Return (X, Y) of the center of cell containing provided text 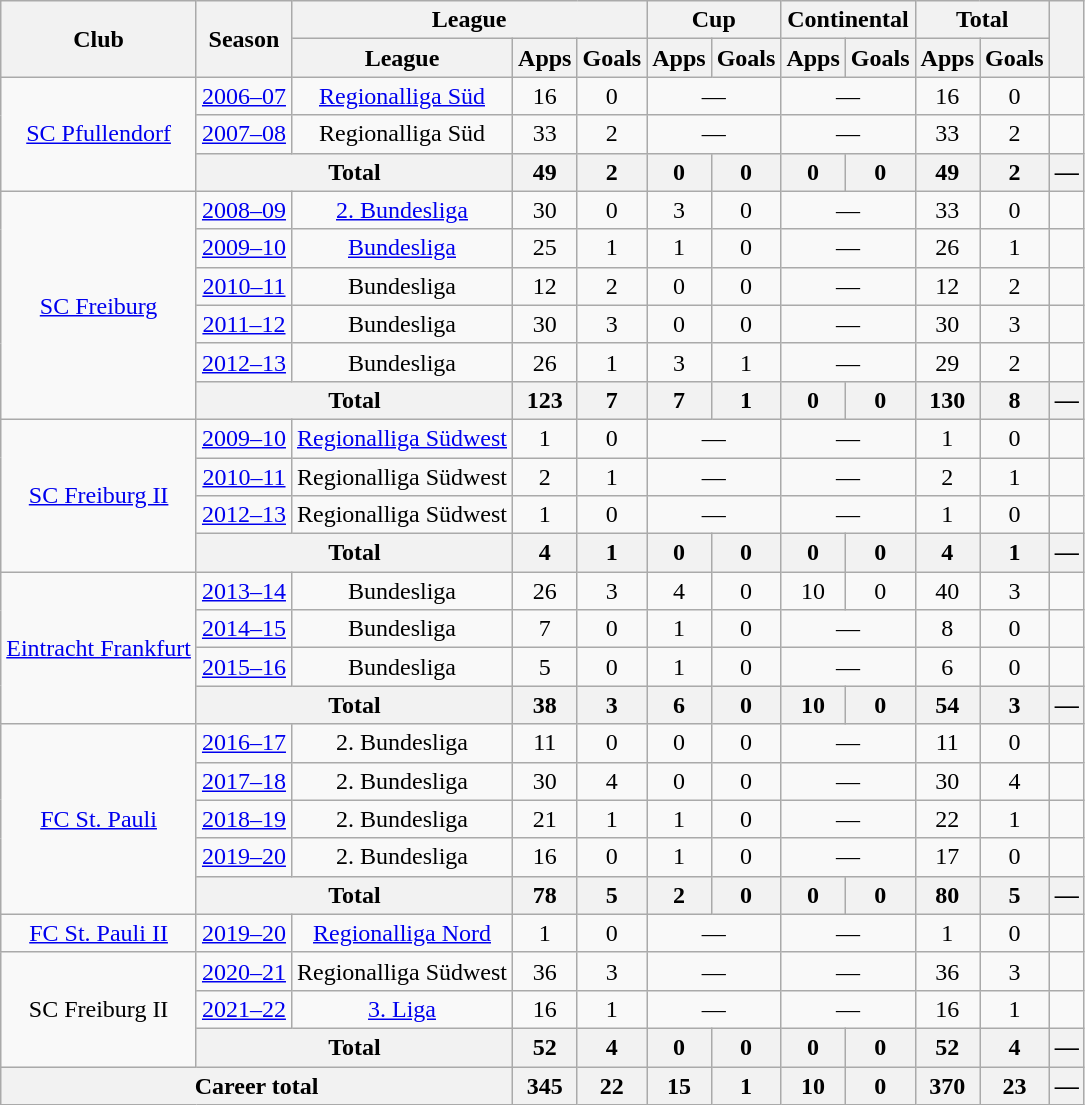
345 (545, 1085)
2016–17 (244, 743)
78 (545, 895)
54 (947, 705)
SC Freiburg (99, 305)
2020–21 (244, 971)
15 (679, 1085)
2017–18 (244, 781)
2008–09 (244, 210)
29 (947, 362)
FC St. Pauli II (99, 933)
FC St. Pauli (99, 819)
Club (99, 39)
130 (947, 400)
25 (545, 248)
2011–12 (244, 324)
2014–15 (244, 629)
23 (1015, 1085)
2021–22 (244, 1009)
Season (244, 39)
21 (545, 819)
Regionalliga Nord (402, 933)
38 (545, 705)
2015–16 (244, 667)
Eintracht Frankfurt (99, 648)
2018–19 (244, 819)
Continental (848, 20)
SC Pfullendorf (99, 134)
80 (947, 895)
Career total (257, 1085)
123 (545, 400)
17 (947, 857)
2007–08 (244, 134)
3. Liga (402, 1009)
40 (947, 591)
2006–07 (244, 96)
Cup (714, 20)
2013–14 (244, 591)
370 (947, 1085)
